Capture the cell that displays the provided text and extract its (x, y) central coordinate. 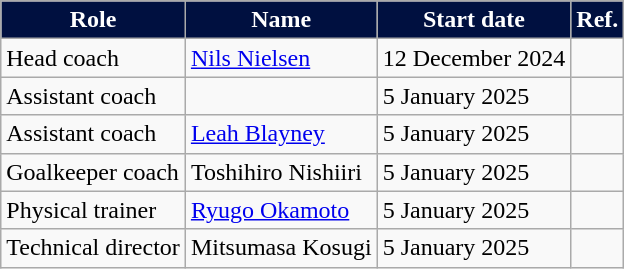
12 December 2024 (474, 58)
Name (281, 20)
Ryugo Okamoto (281, 210)
Physical trainer (94, 210)
Toshihiro Nishiiri (281, 172)
Start date (474, 20)
Role (94, 20)
Technical director (94, 248)
Goalkeeper coach (94, 172)
Leah Blayney (281, 134)
Nils Nielsen (281, 58)
Head coach (94, 58)
Ref. (598, 20)
Mitsumasa Kosugi (281, 248)
